For the text-containing cell, return its midpoint in (X, Y) coordinate format. 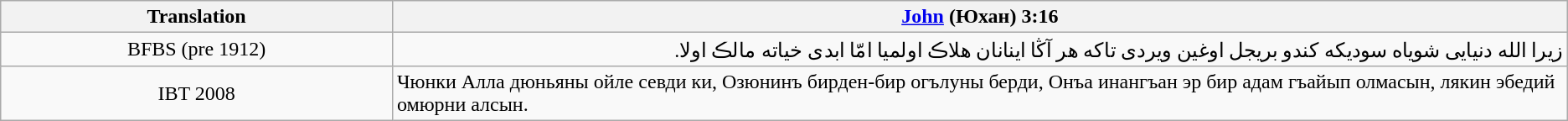
BFBS (pre 1912) (197, 50)
Translation (197, 17)
John (Юхан) 3:16 (980, 17)
Чюнки Алла дюньяны ойле севди ки, Озюнинъ бирден-бир огълуны берди, Онъа инангъан эр бир адам гъайып олмасын, лякин эбедий омюрни алсын. (980, 92)
IBT 2008 (197, 92)
زيرا اللە دنيايى شوياە سوديكە كندو بريجل اوغين ويردى تاكە ھر آڭا اينانان ھلاڪ اولميا امّا ابدى خياتە مالڪ اولا. (980, 50)
